Identify which cell holds the provided text, then report its [X, Y] central coordinate. 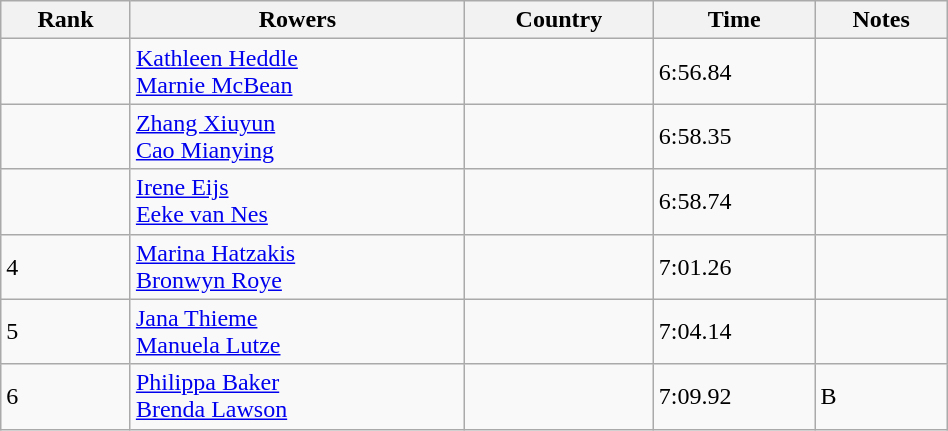
6:56.84 [734, 72]
6 [66, 396]
Kathleen HeddleMarnie McBean [297, 72]
6:58.35 [734, 136]
Zhang XiuyunCao Mianying [297, 136]
4 [66, 266]
5 [66, 332]
6:58.74 [734, 202]
Philippa BakerBrenda Lawson [297, 396]
7:09.92 [734, 396]
Country [560, 20]
7:04.14 [734, 332]
Time [734, 20]
Irene EijsEeke van Nes [297, 202]
Marina HatzakisBronwyn Roye [297, 266]
Rowers [297, 20]
Notes [881, 20]
Rank [66, 20]
Jana ThiemeManuela Lutze [297, 332]
B [881, 396]
7:01.26 [734, 266]
